Capture the cell that displays the provided text and extract its [x, y] central coordinate. 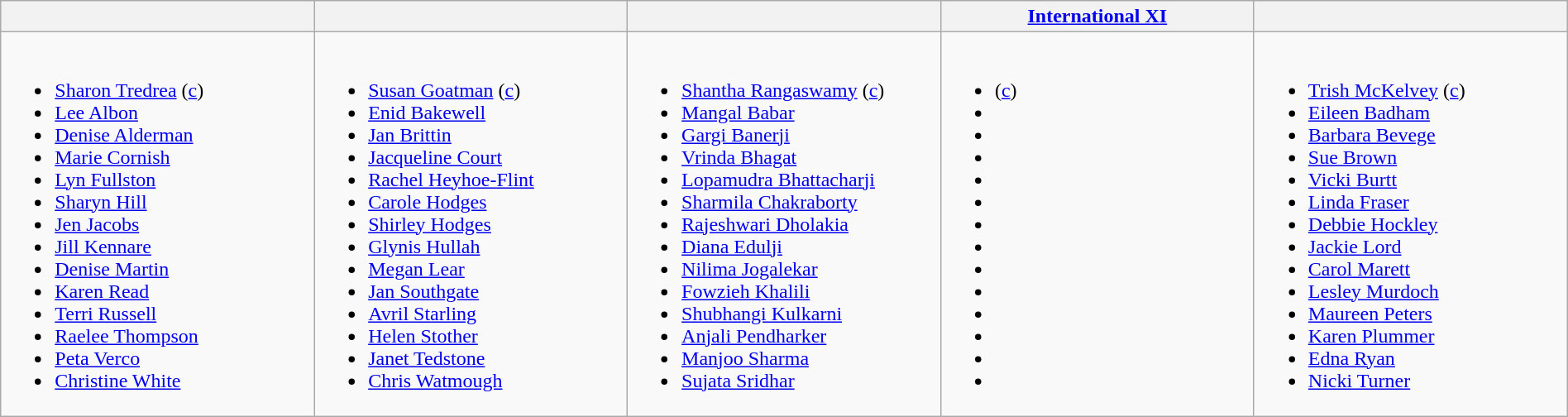
International XI [1097, 17]
(c) [1097, 224]
